Capture the cell that displays the provided text and extract its [x, y] central coordinate. 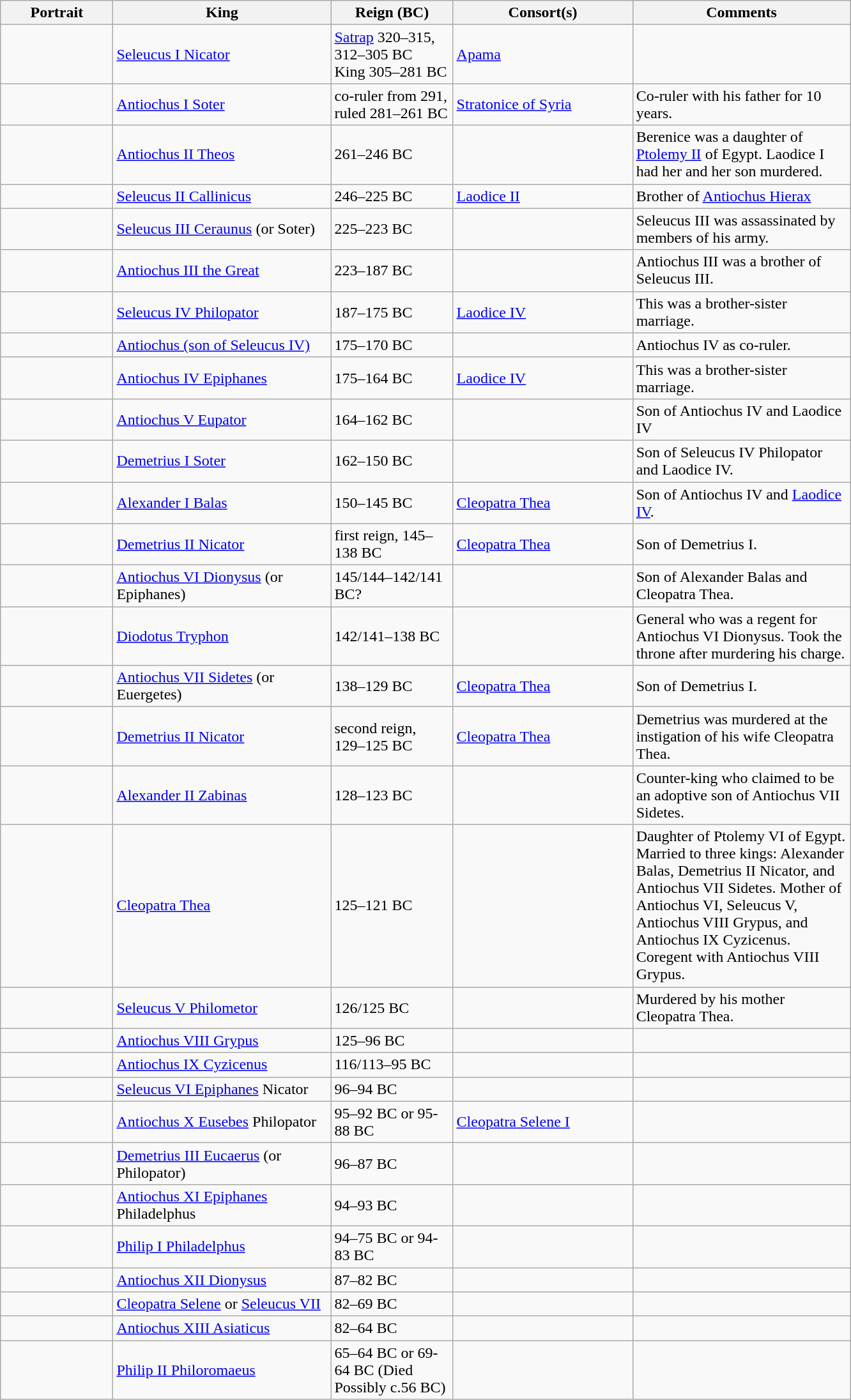
223–187 BC [392, 271]
Antiochus VI Dionysus (or Epiphanes) [222, 586]
162–150 BC [392, 461]
Cleopatra Selene I [543, 1122]
Comments [741, 13]
Consort(s) [543, 13]
164–162 BC [392, 419]
Berenice was a daughter of Ptolemy II of Egypt. Laodice I had her and her son murdered. [741, 155]
Alexander I Balas [222, 502]
138–129 BC [392, 686]
128–123 BC [392, 795]
175–170 BC [392, 345]
Alexander II Zabinas [222, 795]
82–69 BC [392, 1304]
82–64 BC [392, 1328]
Antiochus X Eusebes Philopator [222, 1122]
94–93 BC [392, 1205]
Co-ruler with his father for 10 years. [741, 105]
General who was a regent for Antiochus VI Dionysus. Took the throne after murdering his charge. [741, 636]
Philip II Philoromaeus [222, 1370]
Antiochus V Eupator [222, 419]
co-ruler from 291, ruled 281–261 BC [392, 105]
Antiochus II Theos [222, 155]
Antiochus VII Sidetes (or Euergetes) [222, 686]
Philip I Philadelphus [222, 1247]
225–223 BC [392, 229]
first reign, 145–138 BC [392, 544]
87–82 BC [392, 1279]
Antiochus I Soter [222, 105]
Seleucus IV Philopator [222, 312]
Antiochus XII Dionysus [222, 1279]
Antiochus IX Cyzicenus [222, 1065]
Antiochus III the Great [222, 271]
Antiochus IV Epiphanes [222, 378]
Seleucus III was assassinated by members of his army. [741, 229]
125–121 BC [392, 906]
Antiochus XI Epiphanes Philadelphus [222, 1205]
126/125 BC [392, 1008]
94–75 BC or 94-83 BC [392, 1247]
Son of Seleucus IV Philopator and Laodice IV. [741, 461]
246–225 BC [392, 196]
96–94 BC [392, 1089]
Son of Alexander Balas and Cleopatra Thea. [741, 586]
Seleucus V Philometor [222, 1008]
second reign, 129–125 BC [392, 736]
175–164 BC [392, 378]
Brother of Antiochus Hierax [741, 196]
96–87 BC [392, 1164]
Seleucus VI Epiphanes Nicator [222, 1089]
187–175 BC [392, 312]
Demetrius III Eucaerus (or Philopator) [222, 1164]
Demetrius was murdered at the instigation of his wife Cleopatra Thea. [741, 736]
Son of Antiochus IV and Laodice IV [741, 419]
Cleopatra Selene or Seleucus VII [222, 1304]
Son of Antiochus IV and Laodice IV. [741, 502]
Apama [543, 54]
Stratonice of Syria [543, 105]
95–92 BC or 95-88 BC [392, 1122]
Laodice II [543, 196]
Diodotus Tryphon [222, 636]
Seleucus I Nicator [222, 54]
261–246 BC [392, 155]
150–145 BC [392, 502]
Demetrius I Soter [222, 461]
Antiochus (son of Seleucus IV) [222, 345]
Portrait [57, 13]
Antiochus III was a brother of Seleucus III. [741, 271]
145/144–142/141 BC? [392, 586]
Reign (BC) [392, 13]
Satrap 320–315, 312–305 BC King 305–281 BC [392, 54]
125–96 BC [392, 1040]
142/141–138 BC [392, 636]
65–64 BC or 69-64 BC (Died Possibly c.56 BC) [392, 1370]
Counter-king who claimed to be an adoptive son of Antiochus VII Sidetes. [741, 795]
Antiochus XIII Asiaticus [222, 1328]
116/113–95 BC [392, 1065]
Seleucus III Ceraunus (or Soter) [222, 229]
Antiochus VIII Grypus [222, 1040]
King [222, 13]
Antiochus IV as co-ruler. [741, 345]
Murdered by his mother Cleopatra Thea. [741, 1008]
Seleucus II Callinicus [222, 196]
